For the text-containing cell, return its midpoint in [X, Y] coordinate format. 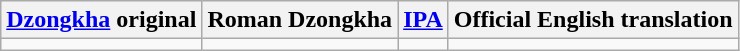
Roman Dzongkha [300, 20]
Dzongkha original [102, 20]
IPA [424, 20]
Official English translation [593, 20]
